Capture the cell that displays the provided text and extract its (x, y) central coordinate. 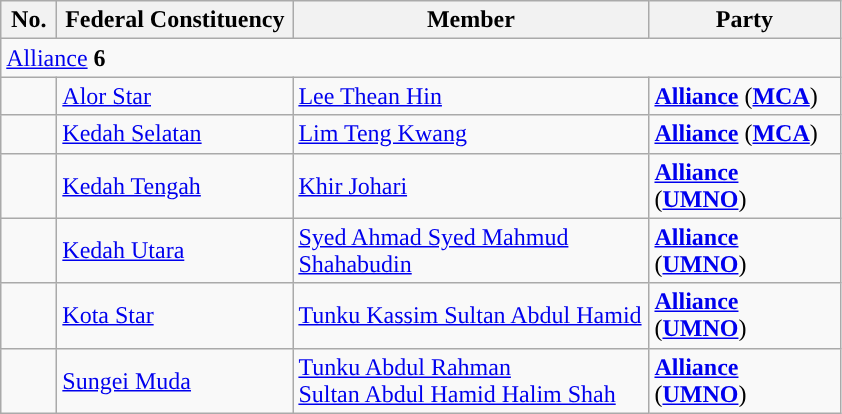
Kedah Utara (175, 250)
Khir Johari (471, 186)
Kedah Selatan (175, 134)
Syed Ahmad Syed Mahmud Shahabudin (471, 250)
Alor Star (175, 96)
Sungei Muda (175, 380)
Kedah Tengah (175, 186)
Member (471, 20)
Lee Thean Hin (471, 96)
Tunku Kassim Sultan Abdul Hamid (471, 316)
Kota Star (175, 316)
Alliance 6 (420, 58)
Federal Constituency (175, 20)
Party (744, 20)
Lim Teng Kwang (471, 134)
No. (29, 20)
Tunku Abdul RahmanSultan Abdul Hamid Halim Shah (471, 380)
